For the text-containing cell, return its midpoint in (x, y) coordinate format. 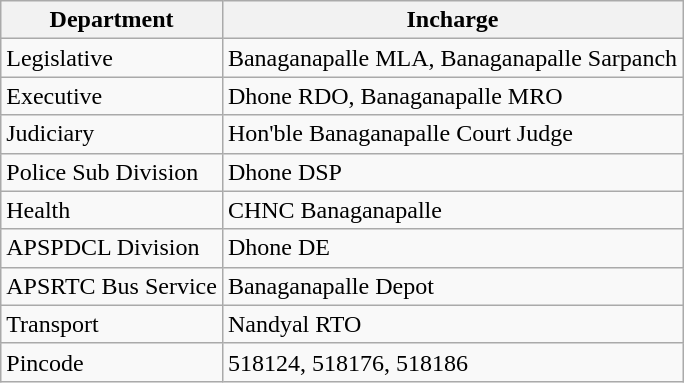
Dhone RDO, Banaganapalle MRO (452, 96)
Hon'ble Banaganapalle Court Judge (452, 134)
Transport (112, 324)
Nandyal RTO (452, 324)
Banaganapalle MLA, Banaganapalle Sarpanch (452, 58)
CHNC Banaganapalle (452, 210)
APSRTC Bus Service (112, 286)
Health (112, 210)
Legislative (112, 58)
Dhone DE (452, 248)
Police Sub Division (112, 172)
APSPDCL Division (112, 248)
Judiciary (112, 134)
518124, 518176, 518186 (452, 362)
Executive (112, 96)
Dhone DSP (452, 172)
Banaganapalle Depot (452, 286)
Incharge (452, 20)
Pincode (112, 362)
Department (112, 20)
